From the cell containing the given text, extract its center point as (x, y) coordinate. 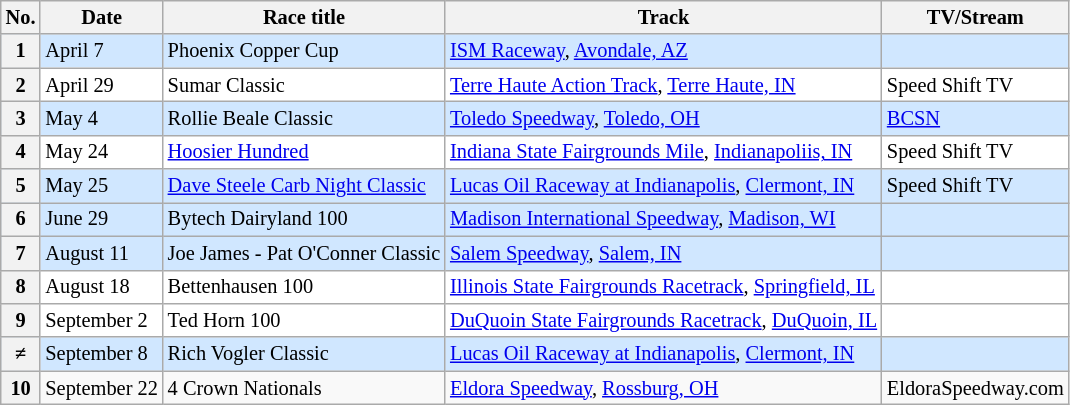
Hoosier Hundred (304, 152)
3 (21, 118)
Joe James - Pat O'Conner Classic (304, 253)
4 (21, 152)
Illinois State Fairgrounds Racetrack, Springfield, IL (664, 287)
Ted Horn 100 (304, 320)
Sumar Classic (304, 85)
4 Crown Nationals (304, 388)
10 (21, 388)
ISM Raceway, Avondale, AZ (664, 51)
Dave Steele Carb Night Classic (304, 186)
April 29 (101, 85)
May 25 (101, 186)
Eldora Speedway, Rossburg, OH (664, 388)
1 (21, 51)
BCSN (976, 118)
Toledo Speedway, Toledo, OH (664, 118)
Rich Vogler Classic (304, 354)
August 18 (101, 287)
April 7 (101, 51)
September 22 (101, 388)
June 29 (101, 219)
Rollie Beale Classic (304, 118)
≠ (21, 354)
9 (21, 320)
6 (21, 219)
September 2 (101, 320)
2 (21, 85)
May 4 (101, 118)
5 (21, 186)
7 (21, 253)
8 (21, 287)
Salem Speedway, Salem, IN (664, 253)
Race title (304, 17)
EldoraSpeedway.com (976, 388)
No. (21, 17)
September 8 (101, 354)
Bytech Dairyland 100 (304, 219)
August 11 (101, 253)
May 24 (101, 152)
DuQuoin State Fairgrounds Racetrack, DuQuoin, IL (664, 320)
Madison International Speedway, Madison, WI (664, 219)
Date (101, 17)
Bettenhausen 100 (304, 287)
Phoenix Copper Cup (304, 51)
Terre Haute Action Track, Terre Haute, IN (664, 85)
TV/Stream (976, 17)
Track (664, 17)
Indiana State Fairgrounds Mile, Indianapoliis, IN (664, 152)
